Pinpoint the cell where the given text exists, returning its [x, y] midpoint coordinate. 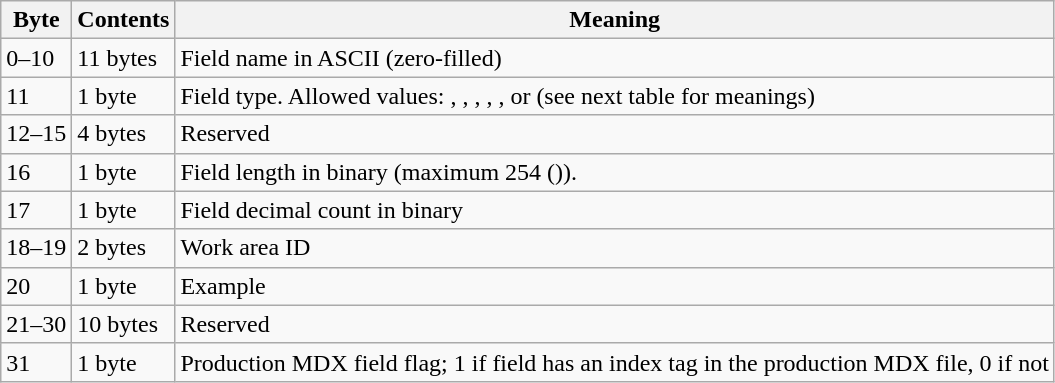
10 bytes [124, 324]
20 [36, 286]
31 [36, 362]
Byte [36, 20]
4 bytes [124, 134]
16 [36, 172]
Meaning [615, 20]
12–15 [36, 134]
Field length in binary (maximum 254 ()). [615, 172]
18–19 [36, 248]
2 bytes [124, 248]
Work area ID [615, 248]
Field name in ASCII (zero-filled) [615, 58]
Contents [124, 20]
17 [36, 210]
Field type. Allowed values: , , , , , or (see next table for meanings) [615, 96]
Example [615, 286]
Field decimal count in binary [615, 210]
11 bytes [124, 58]
21–30 [36, 324]
0–10 [36, 58]
Production MDX field flag; 1 if field has an index tag in the production MDX file, 0 if not [615, 362]
11 [36, 96]
